Pinpoint the cell where the given text exists, returning its (X, Y) midpoint coordinate. 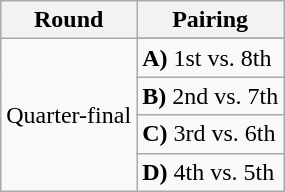
Round (69, 20)
Quarter-final (69, 115)
A) 1st vs. 8th (210, 58)
D) 4th vs. 5th (210, 172)
B) 2nd vs. 7th (210, 96)
C) 3rd vs. 6th (210, 134)
Pairing (210, 20)
